Return the [x, y] coordinate for the center point of the cell that contains the specified text.  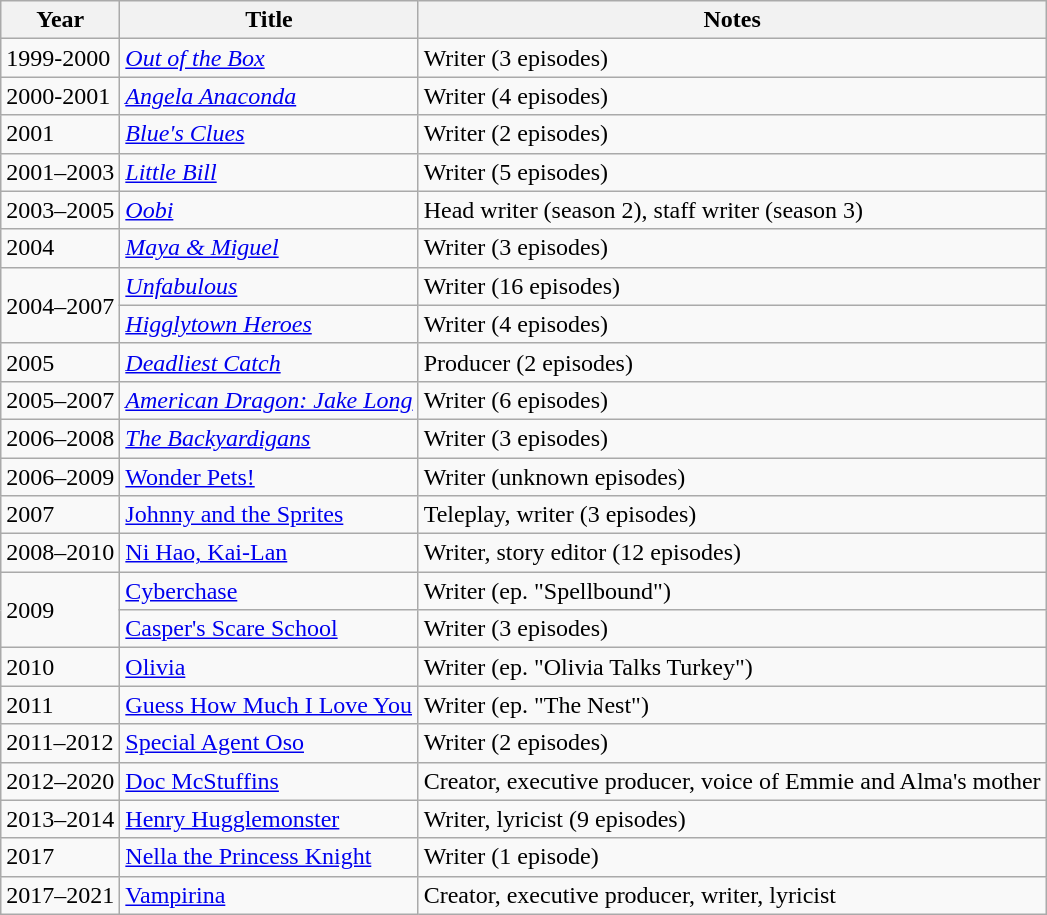
Head writer (season 2), staff writer (season 3) [732, 210]
2001 [60, 134]
Unfabulous [269, 286]
Out of the Box [269, 58]
Writer (16 episodes) [732, 286]
2007 [60, 515]
Ni Hao, Kai-Lan [269, 553]
Creator, executive producer, writer, lyricist [732, 895]
Vampirina [269, 895]
2012–2020 [60, 781]
2000-2001 [60, 96]
2017 [60, 857]
Deadliest Catch [269, 362]
Year [60, 20]
Writer, story editor (12 episodes) [732, 553]
Angela Anaconda [269, 96]
Nella the Princess Knight [269, 857]
Teleplay, writer (3 episodes) [732, 515]
2011–2012 [60, 743]
2006–2009 [60, 477]
Oobi [269, 210]
2017–2021 [60, 895]
2005–2007 [60, 400]
Writer (1 episode) [732, 857]
2008–2010 [60, 553]
Blue's Clues [269, 134]
2006–2008 [60, 438]
Casper's Scare School [269, 629]
Writer, lyricist (9 episodes) [732, 819]
2004 [60, 248]
2009 [60, 610]
Producer (2 episodes) [732, 362]
The Backyardigans [269, 438]
2010 [60, 667]
Special Agent Oso [269, 743]
American Dragon: Jake Long [269, 400]
Olivia [269, 667]
Writer (5 episodes) [732, 172]
Little Bill [269, 172]
Writer (ep. "Olivia Talks Turkey") [732, 667]
Henry Hugglemonster [269, 819]
Notes [732, 20]
Doc McStuffins [269, 781]
2003–2005 [60, 210]
Writer (unknown episodes) [732, 477]
Creator, executive producer, voice of Emmie and Alma's mother [732, 781]
Writer (ep. "Spellbound") [732, 591]
2001–2003 [60, 172]
2013–2014 [60, 819]
Cyberchase [269, 591]
1999-2000 [60, 58]
Guess How Much I Love You [269, 705]
Maya & Miguel [269, 248]
Writer (ep. "The Nest") [732, 705]
Higglytown Heroes [269, 324]
Johnny and the Sprites [269, 515]
2004–2007 [60, 305]
Wonder Pets! [269, 477]
Writer (6 episodes) [732, 400]
Title [269, 20]
2011 [60, 705]
2005 [60, 362]
